Capture the cell that displays the provided text and extract its (X, Y) central coordinate. 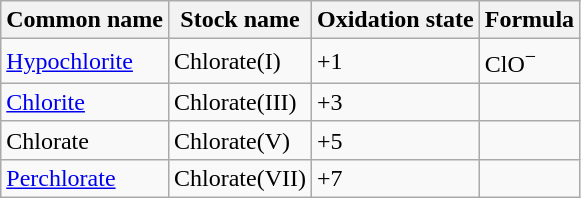
Chlorate(V) (240, 140)
+7 (395, 178)
Chlorate(VII) (240, 178)
Chlorate(III) (240, 102)
Formula (529, 20)
Chlorite (85, 102)
Stock name (240, 20)
+3 (395, 102)
Oxidation state (395, 20)
Common name (85, 20)
Chlorate (85, 140)
Hypochlorite (85, 62)
Perchlorate (85, 178)
+1 (395, 62)
ClO− (529, 62)
+5 (395, 140)
Chlorate(I) (240, 62)
